From the cell containing the given text, extract its center point as [x, y] coordinate. 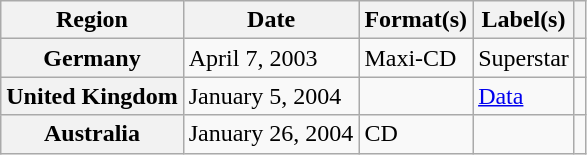
January 5, 2004 [271, 96]
Data [524, 96]
Superstar [524, 58]
Germany [92, 58]
Australia [92, 134]
April 7, 2003 [271, 58]
Date [271, 20]
January 26, 2004 [271, 134]
CD [416, 134]
United Kingdom [92, 96]
Maxi-CD [416, 58]
Format(s) [416, 20]
Label(s) [524, 20]
Region [92, 20]
